Return the (X, Y) coordinate for the center point of the cell that contains the specified text.  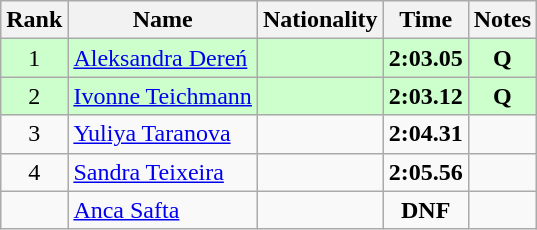
Rank (34, 20)
2:05.56 (426, 172)
1 (34, 58)
Anca Safta (163, 210)
Nationality (320, 20)
2 (34, 96)
2:03.05 (426, 58)
2:03.12 (426, 96)
Sandra Teixeira (163, 172)
Time (426, 20)
Aleksandra Dereń (163, 58)
3 (34, 134)
Notes (502, 20)
DNF (426, 210)
Ivonne Teichmann (163, 96)
2:04.31 (426, 134)
Name (163, 20)
4 (34, 172)
Yuliya Taranova (163, 134)
